Locate the cell with the specified text and output its [x, y] center coordinate. 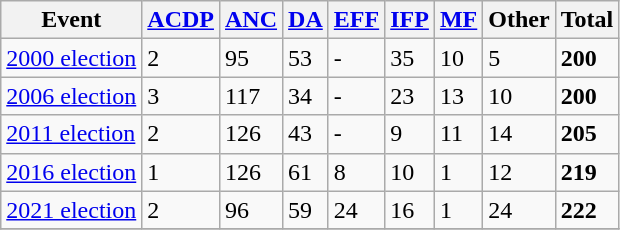
Total [587, 20]
59 [306, 210]
EFF [356, 20]
35 [410, 58]
DA [306, 20]
3 [181, 96]
2011 election [72, 134]
43 [306, 134]
9 [410, 134]
96 [250, 210]
ACDP [181, 20]
IFP [410, 20]
34 [306, 96]
5 [519, 58]
53 [306, 58]
13 [458, 96]
MF [458, 20]
219 [587, 172]
2021 election [72, 210]
61 [306, 172]
11 [458, 134]
205 [587, 134]
2016 election [72, 172]
2006 election [72, 96]
Other [519, 20]
2000 election [72, 58]
117 [250, 96]
23 [410, 96]
Event [72, 20]
16 [410, 210]
ANC [250, 20]
12 [519, 172]
95 [250, 58]
222 [587, 210]
14 [519, 134]
8 [356, 172]
